Pinpoint the cell where the given text exists, returning its (x, y) midpoint coordinate. 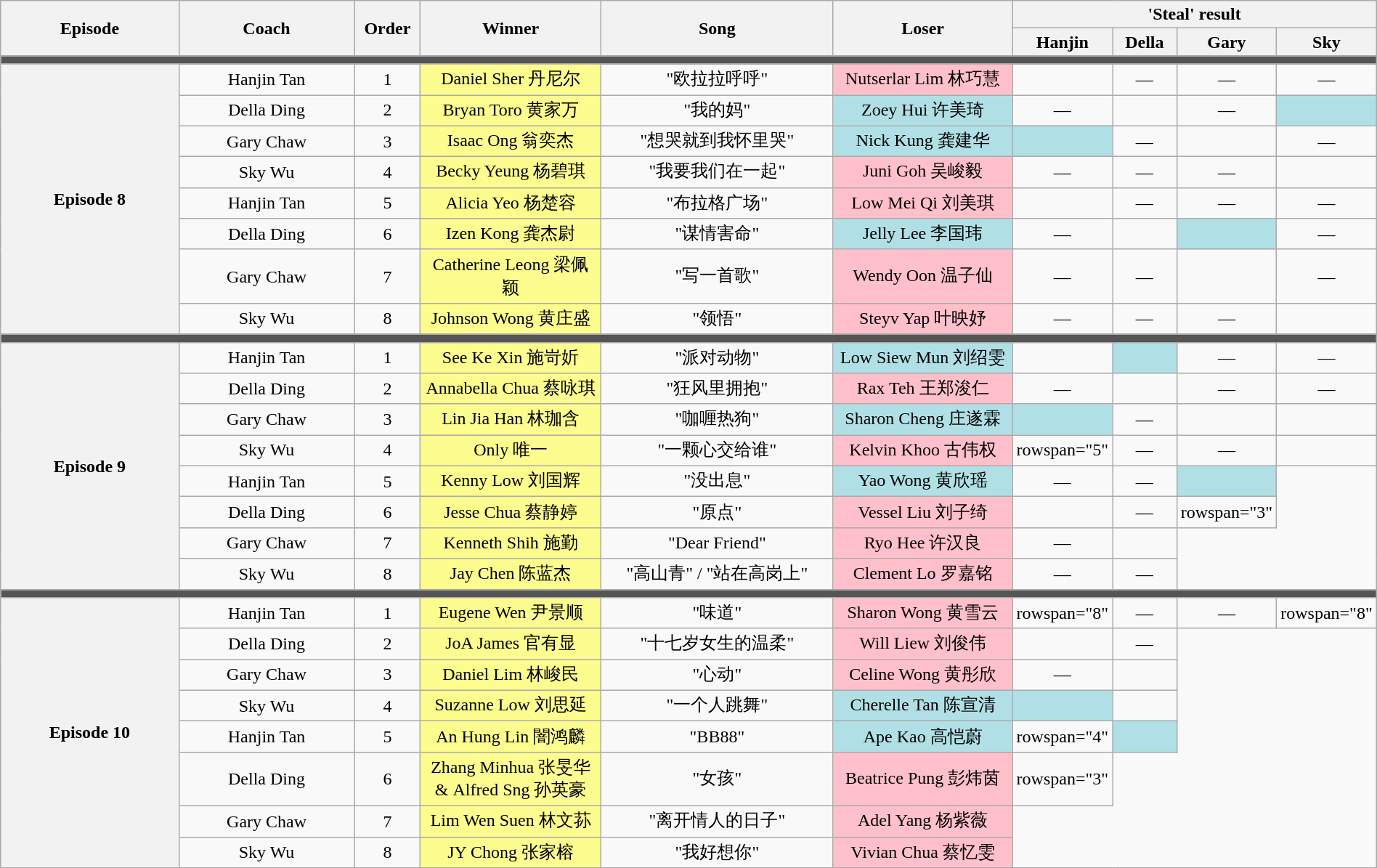
Loser (922, 28)
Izen Kong 龚杰尉 (511, 234)
"原点" (718, 513)
"离开情人的日子" (718, 821)
"味道" (718, 613)
Nutserlar Lim 林巧慧 (922, 80)
"布拉格广场" (718, 203)
An Hung Lin 闇鸿麟 (511, 737)
"咖喱热狗" (718, 420)
JoA James 官有显 (511, 644)
Rax Teh 王郑浚仁 (922, 389)
Annabella Chua 蔡咏琪 (511, 389)
'Steal' result (1194, 15)
Sharon Wong 黄雪云 (922, 613)
"女孩" (718, 779)
Daniel Lim 林峻民 (511, 676)
Episode 10 (90, 733)
Sharon Cheng 庄遂霖 (922, 420)
Della (1145, 42)
"Dear Friend" (718, 543)
Zhang Minhua 张旻华 & Alfred Sng 孙英豪 (511, 779)
Kenny Low 刘国辉 (511, 481)
"狂风里拥抱" (718, 389)
Bryan Toro 黄家万 (511, 110)
Lim Wen Suen 林文荪 (511, 821)
"我要我们在一起" (718, 173)
"领悟" (718, 318)
Clement Lo 罗嘉铭 (922, 574)
Lin Jia Han 林珈含 (511, 420)
Gary (1227, 42)
Ape Kao 高恺蔚 (922, 737)
Jay Chen 陈蓝杰 (511, 574)
"想哭就到我怀里哭" (718, 141)
Episode (90, 28)
Song (718, 28)
Vessel Liu 刘子绮 (922, 513)
"欧拉拉呼呼" (718, 80)
Wendy Oon 温子仙 (922, 276)
"没出息" (718, 481)
Suzanne Low 刘思延 (511, 706)
"心动" (718, 676)
Episode 9 (90, 466)
Isaac Ong 翁奕杰 (511, 141)
Only 唯一 (511, 450)
Jelly Lee 李国玮 (922, 234)
Episode 8 (90, 199)
"一颗心交给谁" (718, 450)
rowspan="4" (1063, 737)
Kelvin Khoo 古伟权 (922, 450)
"派对动物" (718, 357)
"一个人跳舞" (718, 706)
Ryo Hee 许汉良 (922, 543)
Alicia Yeo 杨楚容 (511, 203)
Vivian Chua 蔡忆雯 (922, 853)
Sky (1327, 42)
Zoey Hui 许美琦 (922, 110)
"谋情害命" (718, 234)
Order (388, 28)
Catherine Leong 梁佩颖 (511, 276)
JY Chong 张家榕 (511, 853)
Nick Kung 龚建华 (922, 141)
"我好想你" (718, 853)
Johnson Wong 黄庄盛 (511, 318)
Eugene Wen 尹景顺 (511, 613)
"十七岁女生的温柔" (718, 644)
Steyv Yap 叶映妤 (922, 318)
rowspan="5" (1063, 450)
Becky Yeung 杨碧琪 (511, 173)
Cherelle Tan 陈宣清 (922, 706)
Jesse Chua 蔡静婷 (511, 513)
Juni Goh 吴峻毅 (922, 173)
Winner (511, 28)
Adel Yang 杨紫薇 (922, 821)
"写一首歌" (718, 276)
Low Mei Qi 刘美琪 (922, 203)
See Ke Xin 施岢妡 (511, 357)
Beatrice Pung 彭炜茵 (922, 779)
"BB88" (718, 737)
Coach (267, 28)
Hanjin (1063, 42)
Low Siew Mun 刘绍雯 (922, 357)
"高山青" / "站在高岗上" (718, 574)
Kenneth Shih 施勤 (511, 543)
Yao Wong 黄欣瑶 (922, 481)
Celine Wong 黄彤欣 (922, 676)
"我的妈" (718, 110)
Will Liew 刘俊伟 (922, 644)
Daniel Sher 丹尼尔 (511, 80)
